Pinpoint the cell where the given text exists, returning its (x, y) midpoint coordinate. 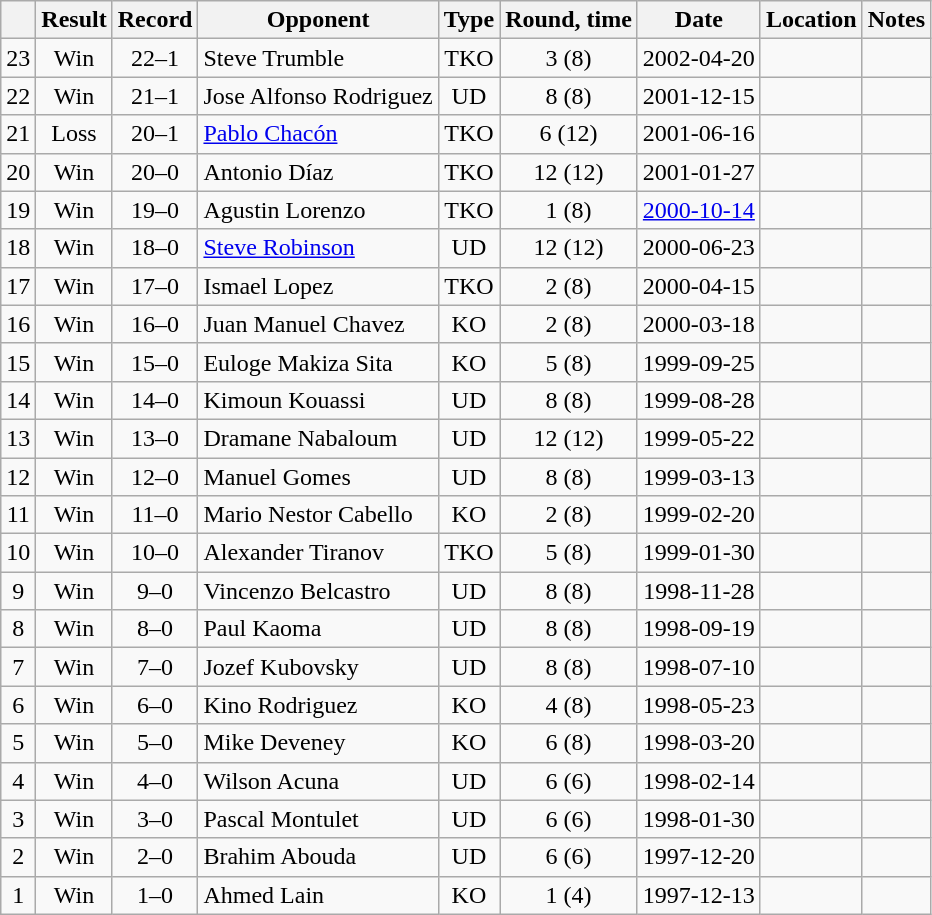
1998-09-19 (698, 629)
20 (18, 172)
11–0 (155, 515)
1998-02-14 (698, 781)
13–0 (155, 438)
1999-02-20 (698, 515)
22 (18, 96)
23 (18, 58)
Steve Trumble (318, 58)
1997-12-13 (698, 895)
19 (18, 210)
1998-05-23 (698, 705)
9–0 (155, 591)
Location (811, 20)
6 (12) (569, 134)
8–0 (155, 629)
Agustin Lorenzo (318, 210)
Pablo Chacón (318, 134)
2000-06-23 (698, 248)
Juan Manuel Chavez (318, 324)
1999-01-30 (698, 553)
1999-08-28 (698, 400)
11 (18, 515)
4–0 (155, 781)
Date (698, 20)
7–0 (155, 667)
1997-12-20 (698, 857)
Wilson Acuna (318, 781)
Mario Nestor Cabello (318, 515)
2002-04-20 (698, 58)
Paul Kaoma (318, 629)
2000-03-18 (698, 324)
2001-01-27 (698, 172)
1 (8) (569, 210)
Dramane Nabaloum (318, 438)
13 (18, 438)
Round, time (569, 20)
2 (18, 857)
6–0 (155, 705)
3 (8) (569, 58)
Kino Rodriguez (318, 705)
9 (18, 591)
3 (18, 819)
5 (18, 743)
8 (18, 629)
5–0 (155, 743)
4 (18, 781)
18 (18, 248)
1998-01-30 (698, 819)
1998-03-20 (698, 743)
6 (18, 705)
1999-09-25 (698, 362)
21–1 (155, 96)
12 (18, 477)
17 (18, 286)
1–0 (155, 895)
2001-06-16 (698, 134)
Ismael Lopez (318, 286)
Result (74, 20)
22–1 (155, 58)
4 (8) (569, 705)
Pascal Montulet (318, 819)
3–0 (155, 819)
15 (18, 362)
1998-11-28 (698, 591)
1999-05-22 (698, 438)
Jozef Kubovsky (318, 667)
Antonio Díaz (318, 172)
Manuel Gomes (318, 477)
17–0 (155, 286)
Notes (896, 20)
2001-12-15 (698, 96)
18–0 (155, 248)
10 (18, 553)
20–0 (155, 172)
15–0 (155, 362)
1 (18, 895)
21 (18, 134)
Alexander Tiranov (318, 553)
Brahim Abouda (318, 857)
Steve Robinson (318, 248)
14–0 (155, 400)
Type (468, 20)
Mike Deveney (318, 743)
1999-03-13 (698, 477)
Ahmed Lain (318, 895)
12–0 (155, 477)
2000-10-14 (698, 210)
10–0 (155, 553)
Vincenzo Belcastro (318, 591)
19–0 (155, 210)
Euloge Makiza Sita (318, 362)
Jose Alfonso Rodriguez (318, 96)
14 (18, 400)
Loss (74, 134)
Record (155, 20)
6 (8) (569, 743)
7 (18, 667)
2–0 (155, 857)
2000-04-15 (698, 286)
1998-07-10 (698, 667)
16–0 (155, 324)
20–1 (155, 134)
1 (4) (569, 895)
Kimoun Kouassi (318, 400)
16 (18, 324)
Opponent (318, 20)
